Detect which cell encompasses the target text, then output its (X, Y) center coordinate. 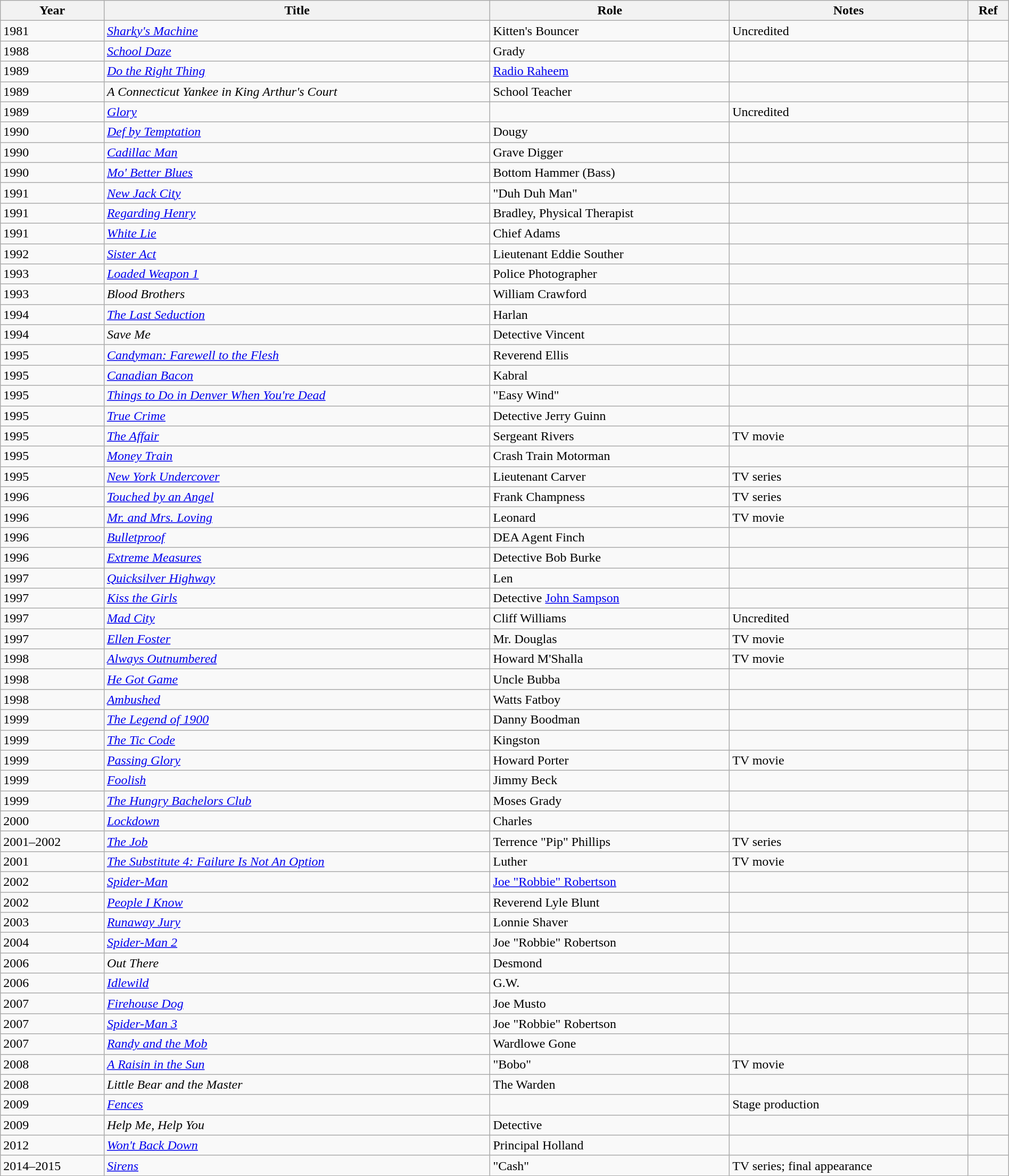
Kitten's Bouncer (610, 31)
Uncle Bubba (610, 679)
Bulletproof (297, 537)
Role (610, 11)
1992 (52, 254)
Desmond (610, 963)
Mr. and Mrs. Loving (297, 517)
Frank Champness (610, 497)
Canadian Bacon (297, 375)
School Teacher (610, 92)
Lieutenant Eddie Souther (610, 254)
Mr. Douglas (610, 639)
1988 (52, 51)
Title (297, 11)
Harlan (610, 315)
Loaded Weapon 1 (297, 274)
White Lie (297, 233)
Do the Right Thing (297, 71)
The Last Seduction (297, 315)
Reverend Ellis (610, 355)
Joe Musto (610, 1004)
Wardlowe Gone (610, 1044)
The Legend of 1900 (297, 720)
2003 (52, 923)
Passing Glory (297, 760)
Terrence "Pip" Phillips (610, 841)
Ambushed (297, 700)
Principal Holland (610, 1145)
Sharky's Machine (297, 31)
2001 (52, 861)
Blood Brothers (297, 294)
Stage production (849, 1105)
Spider-Man 2 (297, 943)
Firehouse Dog (297, 1004)
Reverend Lyle Blunt (610, 902)
Bottom Hammer (Bass) (610, 172)
Detective Bob Burke (610, 557)
Spider-Man (297, 882)
Idlewild (297, 983)
School Daze (297, 51)
Regarding Henry (297, 213)
DEA Agent Finch (610, 537)
People I Know (297, 902)
Police Photographer (610, 274)
Detective Vincent (610, 335)
Detective (610, 1125)
Always Outnumbered (297, 659)
Save Me (297, 335)
Grady (610, 51)
Bradley, Physical Therapist (610, 213)
2001–2002 (52, 841)
Touched by an Angel (297, 497)
Money Train (297, 456)
"Cash" (610, 1165)
1981 (52, 31)
The Hungry Bachelors Club (297, 801)
Charles (610, 821)
TV series; final appearance (849, 1165)
Kabral (610, 375)
Kiss the Girls (297, 598)
A Raisin in the Sun (297, 1064)
Def by Temptation (297, 132)
Ref (988, 11)
2000 (52, 821)
Quicksilver Highway (297, 578)
Crash Train Motorman (610, 456)
William Crawford (610, 294)
Watts Fatboy (610, 700)
Things to Do in Denver When You're Dead (297, 396)
Len (610, 578)
Mad City (297, 619)
Dougy (610, 132)
2004 (52, 943)
Extreme Measures (297, 557)
Notes (849, 11)
Year (52, 11)
Leonard (610, 517)
The Substitute 4: Failure Is Not An Option (297, 861)
The Affair (297, 436)
Cadillac Man (297, 152)
Little Bear and the Master (297, 1084)
Help Me, Help You (297, 1125)
"Duh Duh Man" (610, 193)
Luther (610, 861)
The Warden (610, 1084)
Kingston (610, 740)
Grave Digger (610, 152)
New York Undercover (297, 476)
Detective John Sampson (610, 598)
Detective Jerry Guinn (610, 416)
Howard Porter (610, 760)
Lockdown (297, 821)
A Connecticut Yankee in King Arthur's Court (297, 92)
G.W. (610, 983)
Sirens (297, 1165)
Out There (297, 963)
True Crime (297, 416)
Moses Grady (610, 801)
Randy and the Mob (297, 1044)
Won't Back Down (297, 1145)
"Bobo" (610, 1064)
Foolish (297, 780)
The Job (297, 841)
Howard M'Shalla (610, 659)
Mo' Better Blues (297, 172)
The Tic Code (297, 740)
He Got Game (297, 679)
Runaway Jury (297, 923)
Ellen Foster (297, 639)
Cliff Williams (610, 619)
"Easy Wind" (610, 396)
2012 (52, 1145)
2014–2015 (52, 1165)
Sister Act (297, 254)
Glory (297, 112)
New Jack City (297, 193)
Candyman: Farewell to the Flesh (297, 355)
Spider-Man 3 (297, 1024)
Fences (297, 1105)
Jimmy Beck (610, 780)
Lieutenant Carver (610, 476)
Lonnie Shaver (610, 923)
Danny Boodman (610, 720)
Sergeant Rivers (610, 436)
Radio Raheem (610, 71)
Chief Adams (610, 233)
